Identify which cell holds the provided text, then report its [x, y] central coordinate. 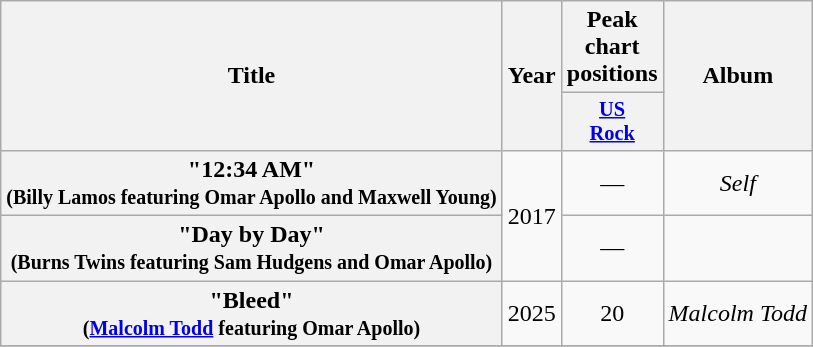
Year [532, 76]
"Day by Day"(Burns Twins featuring Sam Hudgens and Omar Apollo) [252, 248]
"12:34 AM"(Billy Lamos featuring Omar Apollo and Maxwell Young) [252, 182]
USRock [612, 122]
Self [738, 182]
2025 [532, 314]
Malcolm Todd [738, 314]
Title [252, 76]
20 [612, 314]
Peak chart positions [612, 47]
Album [738, 76]
"Bleed"(Malcolm Todd featuring Omar Apollo) [252, 314]
2017 [532, 215]
